For the text-containing cell, return its midpoint in [X, Y] coordinate format. 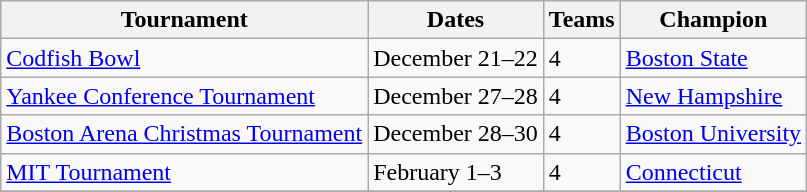
New Hampshire [713, 96]
December 21–22 [456, 58]
MIT Tournament [184, 172]
Dates [456, 20]
Codfish Bowl [184, 58]
Yankee Conference Tournament [184, 96]
Tournament [184, 20]
Connecticut [713, 172]
Boston State [713, 58]
Champion [713, 20]
Boston Arena Christmas Tournament [184, 134]
February 1–3 [456, 172]
Boston University [713, 134]
December 28–30 [456, 134]
December 27–28 [456, 96]
Teams [582, 20]
